Locate the cell with the specified text and output its (X, Y) center coordinate. 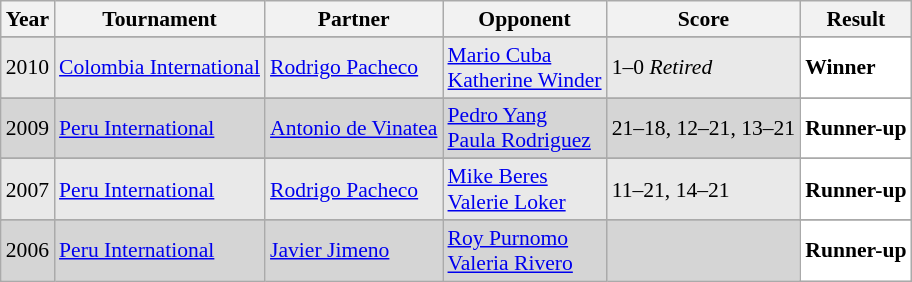
Antonio de Vinatea (354, 128)
2006 (28, 250)
Roy Purnomo Valeria Rivero (524, 250)
Mike Beres Valerie Loker (524, 190)
Winner (856, 68)
1–0 Retired (704, 68)
11–21, 14–21 (704, 190)
Result (856, 19)
2010 (28, 68)
Javier Jimeno (354, 250)
Opponent (524, 19)
Colombia International (160, 68)
Pedro Yang Paula Rodriguez (524, 128)
Tournament (160, 19)
2007 (28, 190)
Partner (354, 19)
Year (28, 19)
Score (704, 19)
Mario Cuba Katherine Winder (524, 68)
2009 (28, 128)
21–18, 12–21, 13–21 (704, 128)
